From the cell containing the given text, extract its center point as [x, y] coordinate. 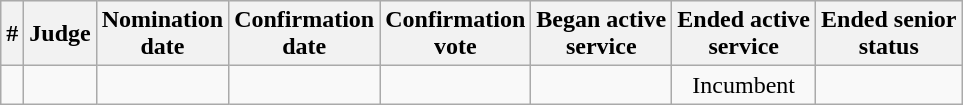
Nominationdate [162, 34]
Judge [60, 34]
Ended activeservice [744, 34]
# [12, 34]
Confirmationvote [456, 34]
Incumbent [744, 85]
Confirmationdate [304, 34]
Ended seniorstatus [889, 34]
Began activeservice [602, 34]
